Output the (X, Y) coordinate of the center of the cell containing the given text.  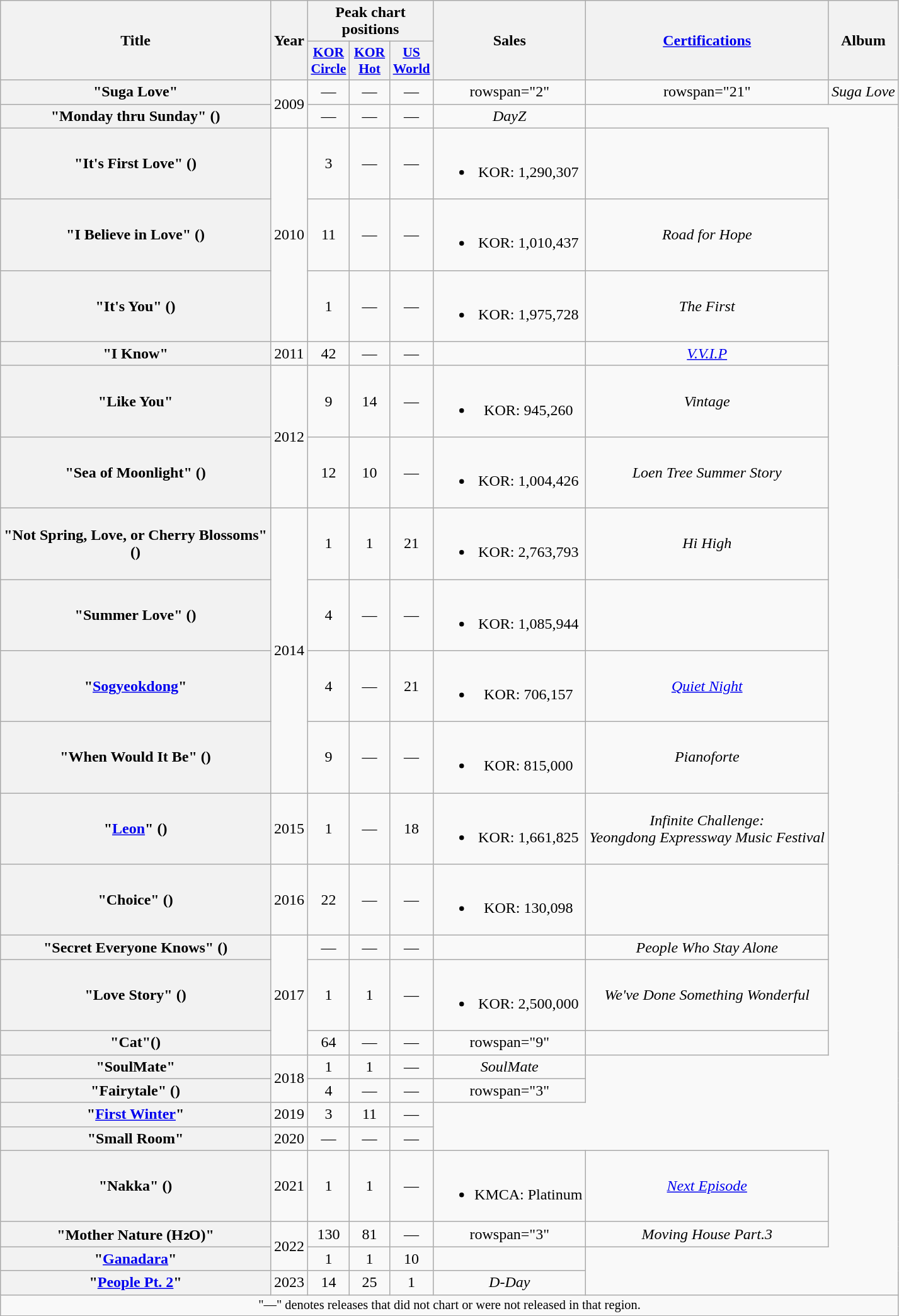
rowspan="2" (510, 92)
SoulMate (510, 1067)
2018 (289, 1079)
"I Know" (136, 353)
USWorld (412, 60)
2016 (289, 900)
2022 (289, 1246)
Title (136, 40)
"Monday thru Sunday" () (136, 116)
Hi High (707, 543)
Loen Tree Summer Story (707, 472)
81 (369, 1234)
"Secret Everyone Knows" () (136, 947)
Next Episode (707, 1186)
"Suga Love" (136, 92)
KOR: 945,260 (510, 401)
42 (328, 353)
"When Would It Be" () (136, 757)
"Fairytale" () (136, 1090)
Year (289, 40)
DayZ (510, 116)
"Summer Love" () (136, 615)
"Small Room" (136, 1138)
2021 (289, 1186)
V.V.I.P (707, 353)
KOR: 1,661,825 (510, 829)
KMCA: Platinum (510, 1186)
We've Done Something Wonderful (707, 995)
Road for Hope (707, 234)
People Who Stay Alone (707, 947)
22 (328, 900)
KOR: 1,290,307 (510, 164)
25 (369, 1283)
"Nakka" () (136, 1186)
KOR: 1,010,437 (510, 234)
"People Pt. 2" (136, 1283)
"Sea of Moonlight" () (136, 472)
KOR: 706,157 (510, 687)
"Mother Nature (H₂O)" (136, 1234)
The First (707, 306)
KOR: 1,004,426 (510, 472)
2023 (289, 1283)
2010 (289, 234)
18 (412, 829)
rowspan="9" (510, 1043)
D-Day (510, 1283)
2014 (289, 650)
"Not Spring, Love, or Cherry Blossoms" () (136, 543)
130 (328, 1234)
KORCircle (328, 60)
Sales (510, 40)
2017 (289, 995)
"Cat"() (136, 1043)
Suga Love (864, 92)
2020 (289, 1138)
"Leon" () (136, 829)
"SoulMate" (136, 1067)
Album (864, 40)
"It's First Love" () (136, 164)
2012 (289, 437)
Quiet Night (707, 687)
2009 (289, 104)
rowspan="21" (707, 92)
2015 (289, 829)
KOR: 2,500,000 (510, 995)
"Sogyeokdong" (136, 687)
Peak chart positions (370, 21)
Moving House Part.3 (707, 1234)
"Like You" (136, 401)
Vintage (707, 401)
Certifications (707, 40)
"—" denotes releases that did not chart or were not released in that region. (450, 1305)
KOR: 815,000 (510, 757)
"It's You" () (136, 306)
2019 (289, 1114)
KOR: 1,085,944 (510, 615)
12 (328, 472)
KOR: 1,975,728 (510, 306)
Pianoforte (707, 757)
64 (328, 1043)
KOR: 2,763,793 (510, 543)
Infinite Challenge:Yeongdong Expressway Music Festival (707, 829)
"First Winter" (136, 1114)
2011 (289, 353)
"Ganadara" (136, 1259)
"I Believe in Love" () (136, 234)
KOR: 130,098 (510, 900)
"Love Story" () (136, 995)
"Choice" () (136, 900)
KORHot (369, 60)
